Output the (x, y) coordinate of the center of the cell containing the given text.  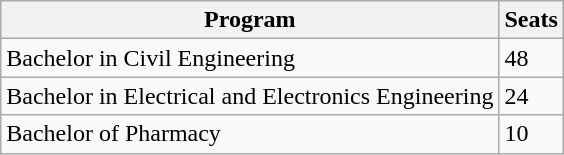
Seats (531, 20)
24 (531, 96)
Bachelor in Electrical and Electronics Engineering (250, 96)
Bachelor in Civil Engineering (250, 58)
Program (250, 20)
10 (531, 134)
Bachelor of Pharmacy (250, 134)
48 (531, 58)
